Pinpoint the cell where the given text exists, returning its [X, Y] midpoint coordinate. 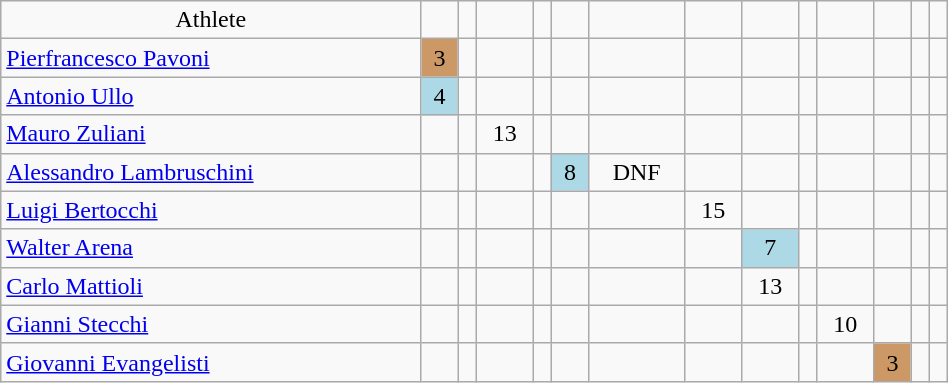
4 [440, 96]
10 [846, 324]
Mauro Zuliani [211, 134]
15 [714, 210]
Alessandro Lambruschini [211, 172]
DNF [637, 172]
Athlete [211, 20]
7 [770, 248]
Gianni Stecchi [211, 324]
Antonio Ullo [211, 96]
Carlo Mattioli [211, 286]
Luigi Bertocchi [211, 210]
Giovanni Evangelisti [211, 362]
8 [570, 172]
Walter Arena [211, 248]
Pierfrancesco Pavoni [211, 58]
